Find where the given text appears and provide that cell's center as (X, Y) coordinate. 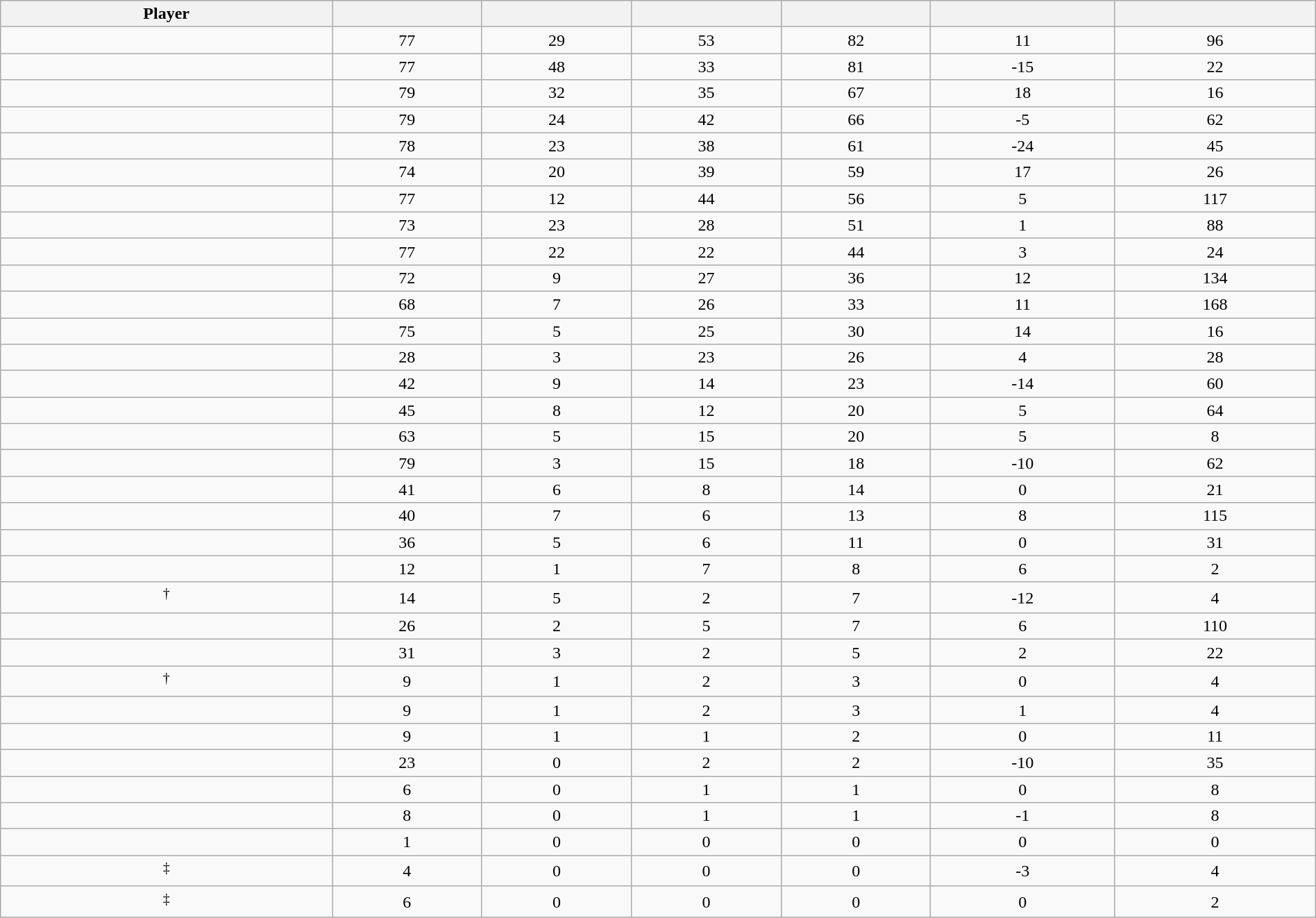
-3 (1023, 871)
Player (167, 14)
110 (1215, 626)
68 (407, 304)
78 (407, 146)
25 (707, 331)
168 (1215, 304)
39 (707, 172)
64 (1215, 410)
-15 (1023, 67)
-12 (1023, 597)
73 (407, 225)
75 (407, 331)
17 (1023, 172)
-5 (1023, 119)
81 (856, 67)
-14 (1023, 384)
21 (1215, 490)
88 (1215, 225)
53 (707, 40)
-24 (1023, 146)
60 (1215, 384)
59 (856, 172)
56 (856, 199)
66 (856, 119)
115 (1215, 516)
30 (856, 331)
82 (856, 40)
134 (1215, 278)
38 (707, 146)
67 (856, 93)
61 (856, 146)
48 (557, 67)
96 (1215, 40)
-1 (1023, 816)
27 (707, 278)
72 (407, 278)
63 (407, 437)
41 (407, 490)
74 (407, 172)
32 (557, 93)
117 (1215, 199)
29 (557, 40)
13 (856, 516)
40 (407, 516)
51 (856, 225)
